Detect which cell encompasses the target text, then output its (X, Y) center coordinate. 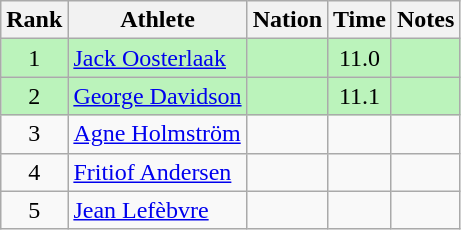
2 (34, 96)
11.1 (360, 96)
Fritiof Andersen (158, 172)
Nation (287, 20)
11.0 (360, 58)
4 (34, 172)
5 (34, 210)
1 (34, 58)
George Davidson (158, 96)
Rank (34, 20)
Jack Oosterlaak (158, 58)
Agne Holmström (158, 134)
Jean Lefèbvre (158, 210)
Athlete (158, 20)
Time (360, 20)
Notes (425, 20)
3 (34, 134)
